Output the [x, y] coordinate of the center of the cell containing the given text.  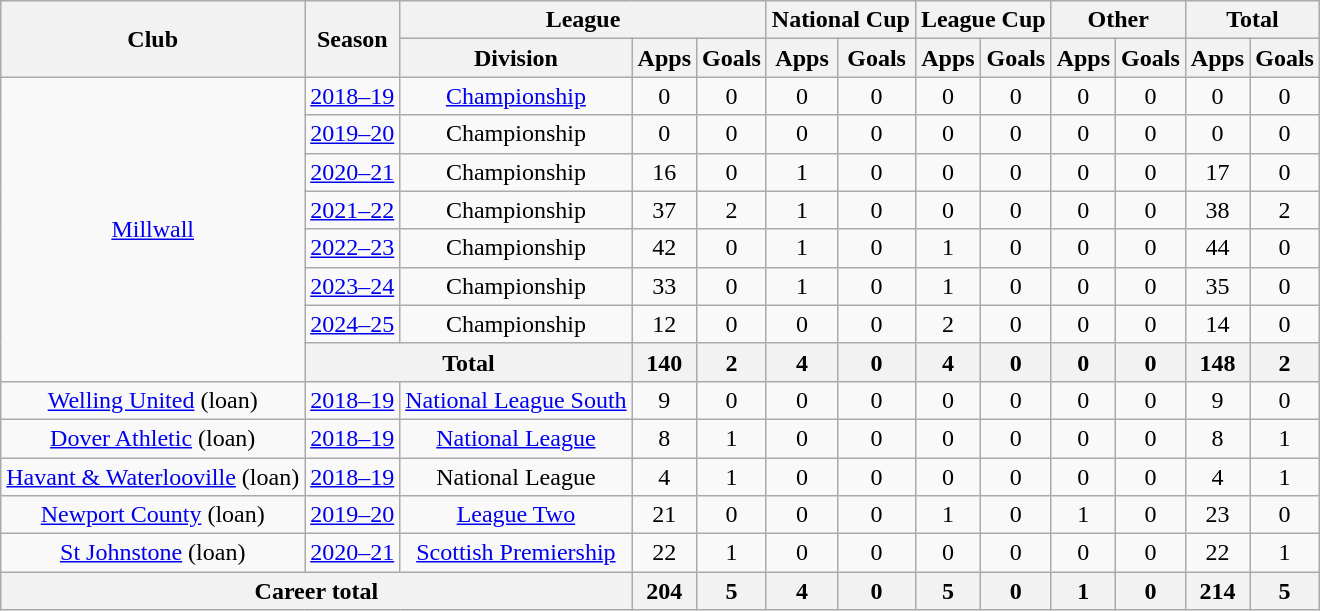
2021–22 [352, 210]
16 [664, 172]
2023–24 [352, 286]
21 [664, 515]
National League South [516, 400]
38 [1217, 210]
Dover Athletic (loan) [153, 438]
42 [664, 248]
Newport County (loan) [153, 515]
Season [352, 39]
2024–25 [352, 324]
148 [1217, 362]
37 [664, 210]
League [584, 20]
National Cup [840, 20]
League Cup [983, 20]
Club [153, 39]
214 [1217, 591]
12 [664, 324]
44 [1217, 248]
35 [1217, 286]
Millwall [153, 229]
St Johnstone (loan) [153, 553]
2022–23 [352, 248]
204 [664, 591]
Division [516, 58]
Scottish Premiership [516, 553]
Career total [316, 591]
33 [664, 286]
Havant & Waterlooville (loan) [153, 477]
17 [1217, 172]
Other [1118, 20]
League Two [516, 515]
140 [664, 362]
14 [1217, 324]
Welling United (loan) [153, 400]
23 [1217, 515]
